Determine the [x, y] coordinate at the center of the cell enclosing the given text.  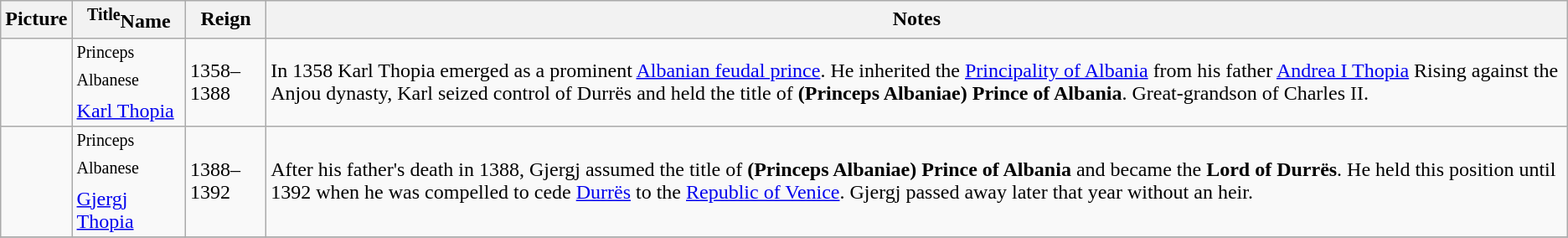
TitleName [129, 20]
1358–1388 [225, 82]
Princeps AlbaneseKarl Thopia [129, 82]
Notes [917, 20]
1388–1392 [225, 181]
Reign [225, 20]
Princeps AlbaneseGjergj Thopia [129, 181]
Picture [37, 20]
